Return (X, Y) of the center of cell containing provided text 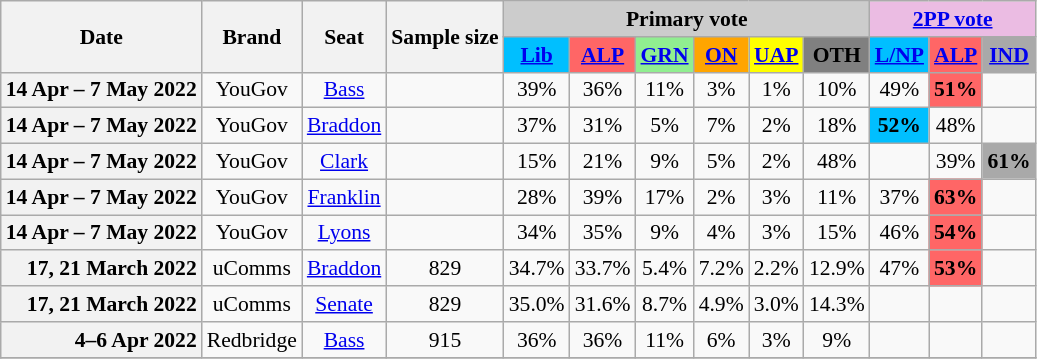
4% (722, 233)
54% (956, 233)
7% (722, 126)
35% (603, 233)
ON (722, 55)
GRN (665, 55)
35.0% (537, 304)
2.2% (776, 269)
34% (537, 233)
2PP vote (953, 19)
31.6% (603, 304)
Lib (537, 55)
28% (537, 197)
Seat (344, 36)
1% (776, 90)
OTH (837, 55)
6% (722, 340)
53% (956, 269)
49% (900, 90)
52% (900, 126)
Date (102, 36)
18% (837, 126)
46% (900, 233)
L/NP (900, 55)
4.9% (722, 304)
Senate (344, 304)
Brand (252, 36)
915 (444, 340)
8.7% (665, 304)
UAP (776, 55)
34.7% (537, 269)
3.0% (776, 304)
47% (900, 269)
10% (837, 90)
Sample size (444, 36)
31% (603, 126)
7.2% (722, 269)
61% (1008, 162)
14.3% (837, 304)
Franklin (344, 197)
33.7% (603, 269)
63% (956, 197)
5.4% (665, 269)
Redbridge (252, 340)
IND (1008, 55)
12.9% (837, 269)
Lyons (344, 233)
17% (665, 197)
Clark (344, 162)
21% (603, 162)
4–6 Apr 2022 (102, 340)
51% (956, 90)
Primary vote (687, 19)
